Return the (X, Y) coordinate for the center point of the cell that contains the specified text.  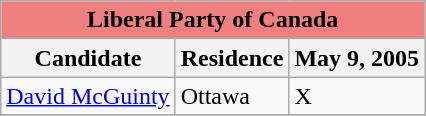
Ottawa (232, 96)
May 9, 2005 (357, 58)
Candidate (88, 58)
Residence (232, 58)
X (357, 96)
David McGuinty (88, 96)
Liberal Party of Canada (213, 20)
